For the text-containing cell, return its midpoint in (x, y) coordinate format. 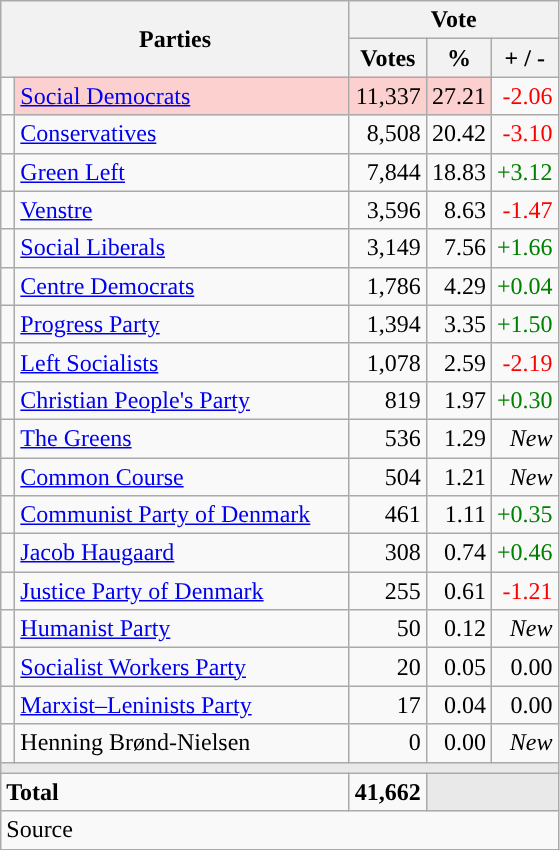
1.11 (458, 515)
Humanist Party (182, 629)
+ / - (524, 58)
0.74 (458, 553)
17 (388, 705)
The Greens (182, 438)
% (458, 58)
7.56 (458, 248)
3,149 (388, 248)
255 (388, 591)
536 (388, 438)
+1.50 (524, 324)
Progress Party (182, 324)
Common Course (182, 477)
0.05 (458, 667)
0 (388, 743)
3,596 (388, 210)
1,786 (388, 286)
Green Left (182, 172)
Marxist–Leninists Party (182, 705)
819 (388, 400)
Left Socialists (182, 362)
27.21 (458, 96)
Parties (176, 39)
Centre Democrats (182, 286)
Socialist Workers Party (182, 667)
308 (388, 553)
Justice Party of Denmark (182, 591)
0.61 (458, 591)
461 (388, 515)
-1.47 (524, 210)
8,508 (388, 134)
41,662 (388, 792)
Social Democrats (182, 96)
1.21 (458, 477)
+0.35 (524, 515)
0.12 (458, 629)
1.29 (458, 438)
-2.19 (524, 362)
Conservatives (182, 134)
-3.10 (524, 134)
20 (388, 667)
11,337 (388, 96)
18.83 (458, 172)
+0.30 (524, 400)
4.29 (458, 286)
Total (176, 792)
-1.21 (524, 591)
Social Liberals (182, 248)
7,844 (388, 172)
20.42 (458, 134)
Venstre (182, 210)
Communist Party of Denmark (182, 515)
Vote (454, 20)
1,394 (388, 324)
Christian People's Party (182, 400)
Votes (388, 58)
3.35 (458, 324)
0.04 (458, 705)
8.63 (458, 210)
+1.66 (524, 248)
504 (388, 477)
1,078 (388, 362)
+0.46 (524, 553)
Jacob Haugaard (182, 553)
50 (388, 629)
+3.12 (524, 172)
Henning Brønd-Nielsen (182, 743)
2.59 (458, 362)
+0.04 (524, 286)
Source (280, 830)
1.97 (458, 400)
-2.06 (524, 96)
